From the cell containing the given text, extract its center point as (X, Y) coordinate. 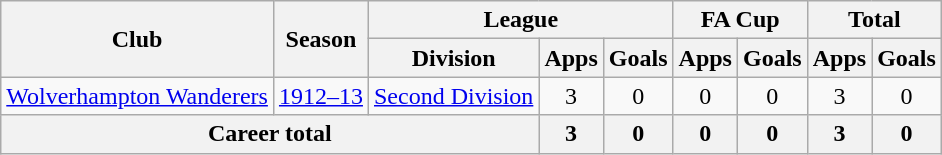
Wolverhampton Wanderers (138, 96)
Total (874, 20)
1912–13 (320, 96)
Division (453, 58)
Career total (270, 134)
League (520, 20)
Season (320, 39)
Second Division (453, 96)
Club (138, 39)
FA Cup (740, 20)
